Determine the [x, y] coordinate at the center of the cell enclosing the given text.  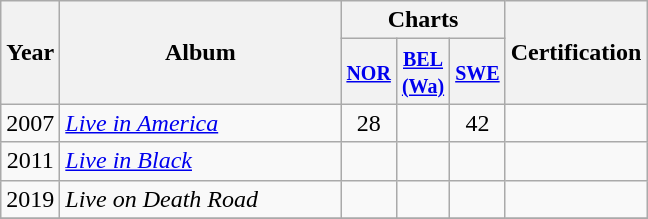
42 [478, 123]
BEL (Wa) [422, 72]
NOR [369, 72]
2011 [30, 161]
Album [200, 52]
Charts [423, 20]
SWE [478, 72]
28 [369, 123]
2019 [30, 199]
Certification [576, 52]
2007 [30, 123]
Live on Death Road [200, 199]
Live in America [200, 123]
Year [30, 52]
Live in Black [200, 161]
